Return [X, Y] of the center of cell containing provided text 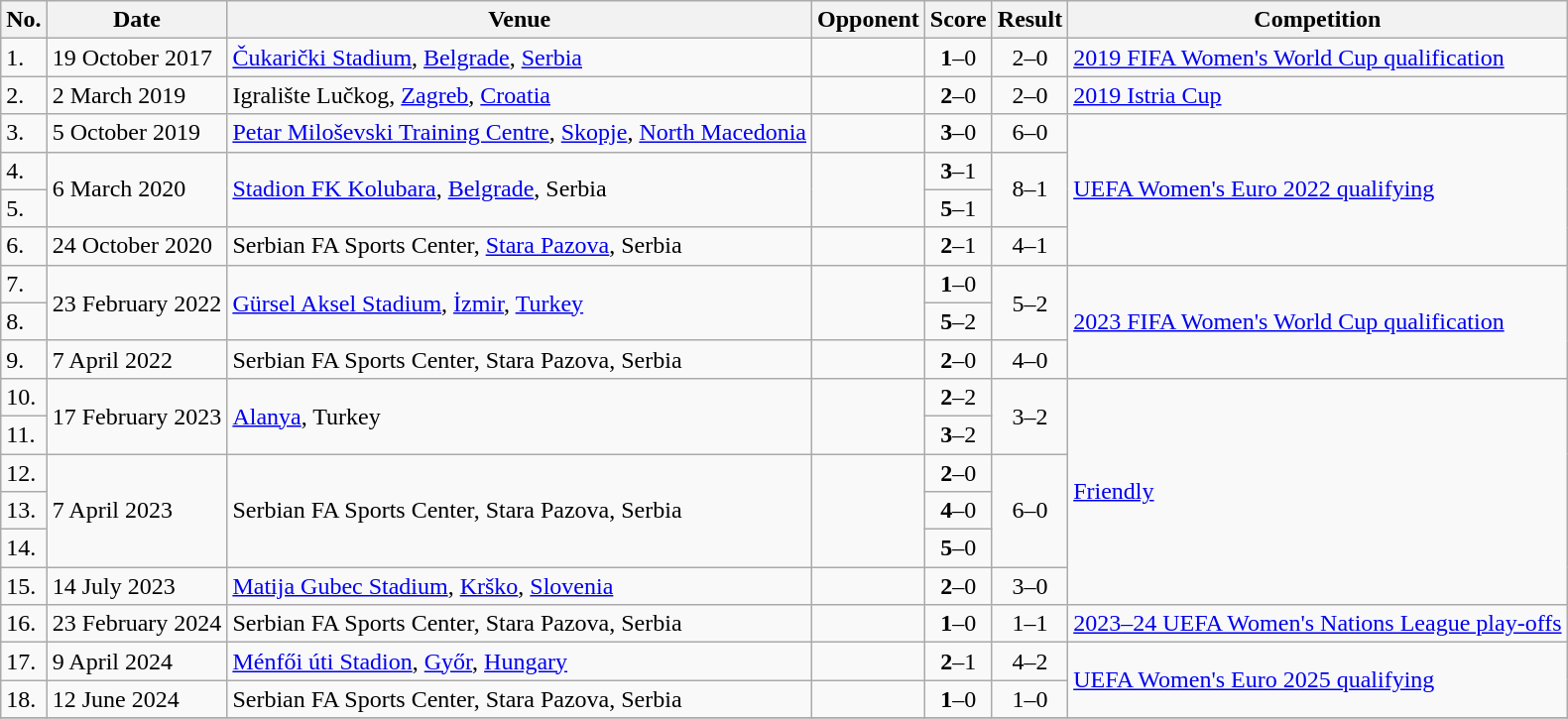
Čukarički Stadium, Belgrade, Serbia [520, 58]
2019 Istria Cup [1317, 95]
Result [1029, 20]
6 March 2020 [137, 189]
5. [24, 208]
1. [24, 58]
7. [24, 284]
2023 FIFA Women's World Cup qualification [1317, 321]
Matija Gubec Stadium, Krško, Slovenia [520, 586]
12. [24, 473]
8. [24, 321]
Opponent [869, 20]
Alanya, Turkey [520, 416]
Date [137, 20]
10. [24, 397]
18. [24, 699]
11. [24, 434]
1–1 [1029, 624]
17 February 2023 [137, 416]
5 October 2019 [137, 133]
Igralište Lučkog, Zagreb, Croatia [520, 95]
14 July 2023 [137, 586]
2–2 [958, 397]
2. [24, 95]
4–2 [1029, 661]
24 October 2020 [137, 246]
7 April 2023 [137, 511]
2019 FIFA Women's World Cup qualification [1317, 58]
9 April 2024 [137, 661]
7 April 2022 [137, 359]
Venue [520, 20]
4. [24, 171]
5–0 [958, 548]
5–1 [958, 208]
6. [24, 246]
16. [24, 624]
Gürsel Aksel Stadium, İzmir, Turkey [520, 302]
23 February 2024 [137, 624]
8–1 [1029, 189]
Competition [1317, 20]
Score [958, 20]
12 June 2024 [137, 699]
17. [24, 661]
14. [24, 548]
UEFA Women's Euro 2025 qualifying [1317, 680]
Stadion FK Kolubara, Belgrade, Serbia [520, 189]
No. [24, 20]
4–1 [1029, 246]
3. [24, 133]
Ménfői úti Stadion, Győr, Hungary [520, 661]
Friendly [1317, 491]
9. [24, 359]
13. [24, 511]
23 February 2022 [137, 302]
3–1 [958, 171]
2023–24 UEFA Women's Nations League play-offs [1317, 624]
19 October 2017 [137, 58]
2 March 2019 [137, 95]
UEFA Women's Euro 2022 qualifying [1317, 189]
Petar Miloševski Training Centre, Skopje, North Macedonia [520, 133]
15. [24, 586]
